Extract the (x, y) coordinate from the center of the cell holding the provided text.  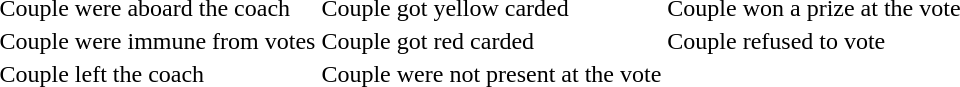
Couple got red carded (492, 41)
